Extract the (x, y) coordinate from the center of the cell holding the provided text.  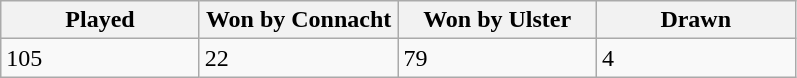
4 (696, 58)
Won by Ulster (498, 20)
79 (498, 58)
105 (100, 58)
Won by Connacht (298, 20)
22 (298, 58)
Drawn (696, 20)
Played (100, 20)
